Provide the [x, y] coordinate of the cell's center where the given text is located.  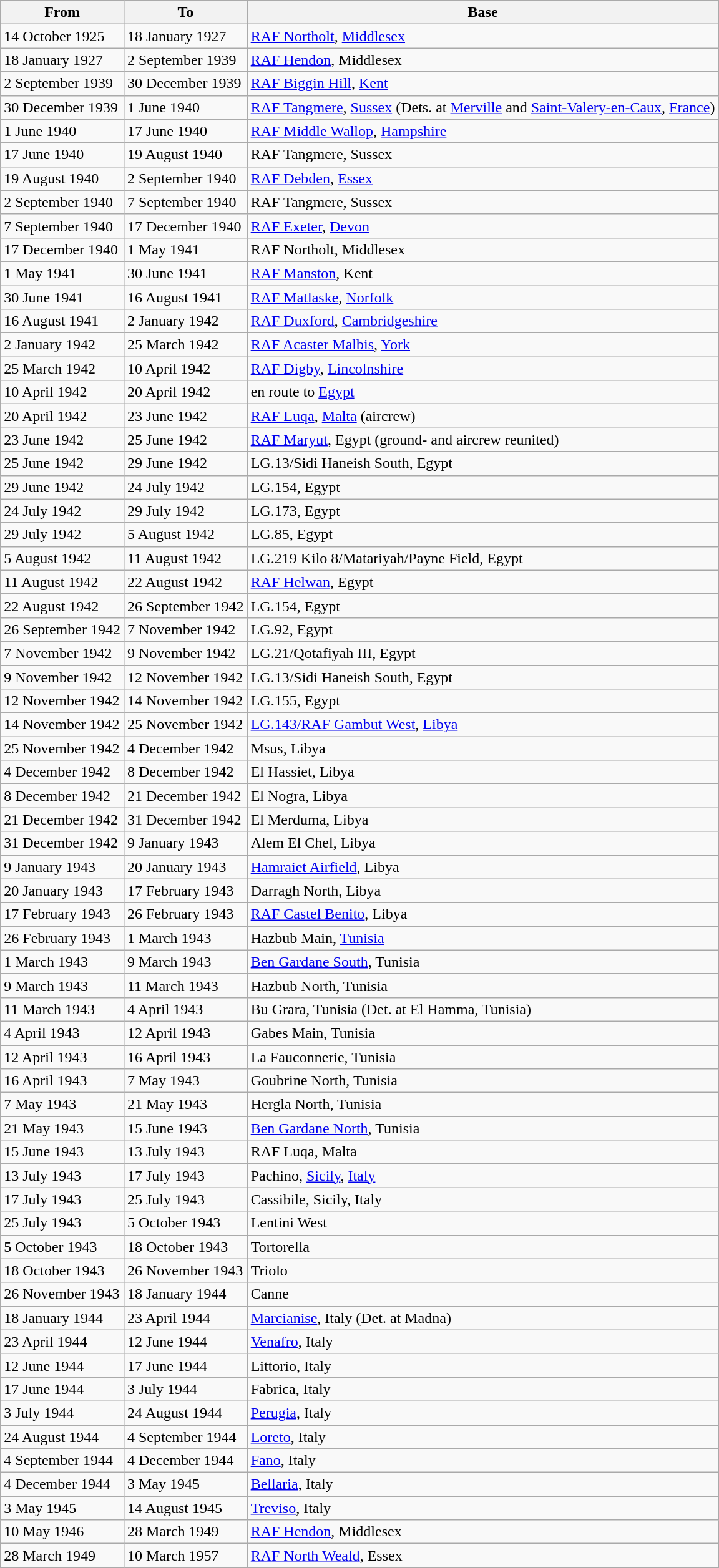
en route to Egypt [483, 392]
Fano, Italy [483, 1461]
LG.85, Egypt [483, 535]
14 October 1925 [62, 36]
LG.219 Kilo 8/Matariyah/Payne Field, Egypt [483, 558]
Canne [483, 1294]
Venafro, Italy [483, 1342]
LG.143/RAF Gambut West, Libya [483, 725]
Ben Gardane South, Tunisia [483, 962]
Gabes Main, Tunisia [483, 1033]
LG.173, Egypt [483, 511]
RAF Matlaske, Norfolk [483, 298]
Alem El Chel, Libya [483, 843]
Perugia, Italy [483, 1413]
RAF Acaster Malbis, York [483, 345]
RAF Exeter, Devon [483, 226]
RAF Castel Benito, Libya [483, 914]
RAF Tangmere, Sussex (Dets. at Merville and Saint-Valery-en-Caux, France) [483, 107]
RAF Maryut, Egypt (ground- and aircrew reunited) [483, 440]
From [62, 12]
La Fauconnerie, Tunisia [483, 1057]
Treviso, Italy [483, 1508]
Tortorella [483, 1247]
LG.92, Egypt [483, 629]
10 May 1946 [62, 1532]
10 March 1957 [185, 1556]
Goubrine North, Tunisia [483, 1081]
To [185, 12]
RAF Luqa, Malta [483, 1152]
Fabrica, Italy [483, 1389]
RAF Helwan, Egypt [483, 582]
El Hassiet, Libya [483, 772]
Lentini West [483, 1223]
Littorio, Italy [483, 1365]
Marcianise, Italy (Det. at Madna) [483, 1318]
RAF Manston, Kent [483, 273]
Hazbub Main, Tunisia [483, 938]
RAF Debden, Essex [483, 178]
Loreto, Italy [483, 1436]
RAF Duxford, Cambridgeshire [483, 321]
Hergla North, Tunisia [483, 1105]
Darragh North, Libya [483, 891]
RAF Digby, Lincolnshire [483, 369]
Pachino, Sicily, Italy [483, 1176]
RAF Middle Wallop, Hampshire [483, 131]
Bellaria, Italy [483, 1484]
Bu Grara, Tunisia (Det. at El Hamma, Tunisia) [483, 1009]
Cassibile, Sicily, Italy [483, 1199]
RAF Biggin Hill, Kent [483, 84]
RAF Luqa, Malta (aircrew) [483, 416]
RAF North Weald, Essex [483, 1556]
El Nogra, Libya [483, 796]
Triolo [483, 1270]
Msus, Libya [483, 748]
Base [483, 12]
Hazbub North, Tunisia [483, 985]
Hamraiet Airfield, Libya [483, 867]
14 August 1945 [185, 1508]
LG.21/Qotafiyah III, Egypt [483, 653]
LG.155, Egypt [483, 701]
Ben Gardane North, Tunisia [483, 1128]
El Merduma, Libya [483, 820]
